Capture the cell that displays the provided text and extract its (x, y) central coordinate. 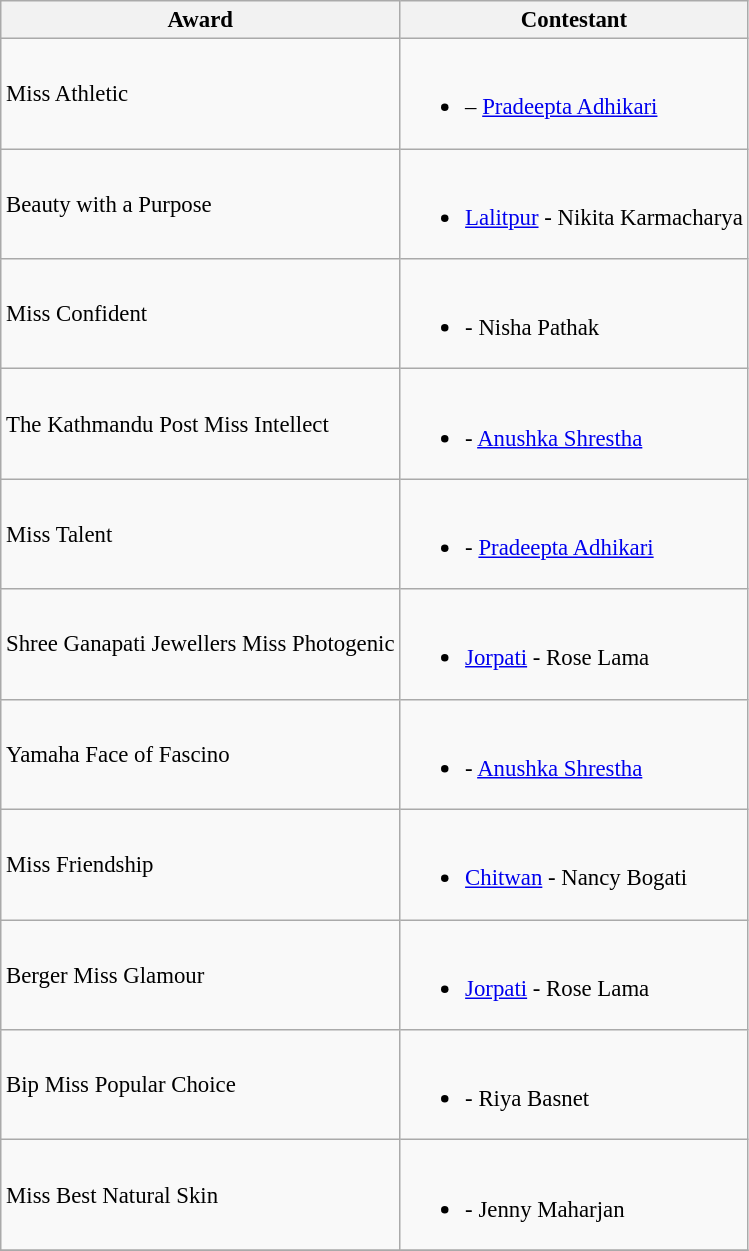
Shree Ganapati Jewellers Miss Photogenic (200, 644)
Lalitpur - Nikita Karmacharya (574, 204)
Beauty with a Purpose (200, 204)
- Pradeepta Adhikari (574, 534)
Miss Talent (200, 534)
Berger Miss Glamour (200, 975)
Miss Best Natural Skin (200, 1195)
Chitwan - Nancy Bogati (574, 865)
– Pradeepta Adhikari (574, 94)
Contestant (574, 20)
Miss Friendship (200, 865)
Yamaha Face of Fascino (200, 754)
The Kathmandu Post Miss Intellect (200, 424)
Award (200, 20)
- Riya Basnet (574, 1085)
Miss Athletic (200, 94)
- Nisha Pathak (574, 314)
- Jenny Maharjan (574, 1195)
Bip Miss Popular Choice (200, 1085)
Miss Confident (200, 314)
